Pinpoint the cell where the given text exists, returning its [X, Y] midpoint coordinate. 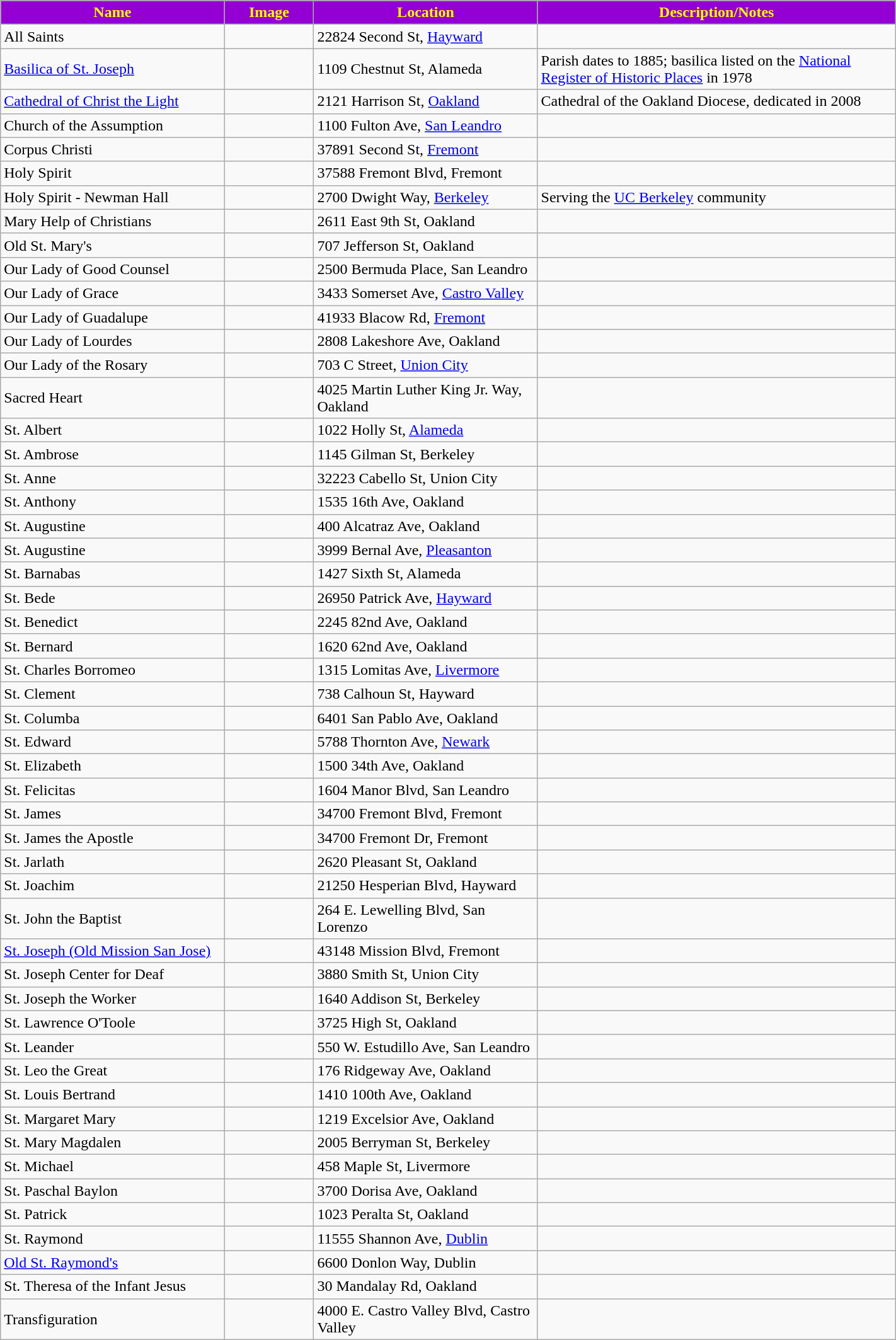
264 E. Lewelling Blvd, San Lorenzo [426, 919]
43148 Mission Blvd, Fremont [426, 951]
1022 Holly St, Alameda [426, 430]
26950 Patrick Ave, Hayward [426, 598]
1500 34th Ave, Oakland [426, 766]
1100 Fulton Ave, San Leandro [426, 125]
550 W. Estudillo Ave, San Leandro [426, 1046]
St. Joseph (Old Mission San Jose) [112, 951]
4025 Martin Luther King Jr. Way, Oakland [426, 398]
Description/Notes [716, 13]
Cathedral of the Oakland Diocese, dedicated in 2008 [716, 101]
1410 100th Ave, Oakland [426, 1094]
6401 San Pablo Ave, Oakland [426, 718]
St. Columba [112, 718]
2808 Lakeshore Ave, Oakland [426, 341]
4000 E. Castro Valley Blvd, Castro Valley [426, 1319]
Transfiguration [112, 1319]
34700 Fremont Dr, Fremont [426, 838]
1219 Excelsior Ave, Oakland [426, 1118]
St. James the Apostle [112, 838]
3999 Bernal Ave, Pleasanton [426, 550]
703 C Street, Union City [426, 365]
707 Jefferson St, Oakland [426, 245]
St. Leander [112, 1046]
St. Paschal Baylon [112, 1191]
Our Lady of Guadalupe [112, 317]
All Saints [112, 37]
3880 Smith St, Union City [426, 975]
37588 Fremont Blvd, Fremont [426, 173]
Serving the UC Berkeley community [716, 197]
Holy Spirit - Newman Hall [112, 197]
Church of the Assumption [112, 125]
41933 Blacow Rd, Fremont [426, 317]
2121 Harrison St, Oakland [426, 101]
St. Albert [112, 430]
Mary Help of Christians [112, 221]
Cathedral of Christ the Light [112, 101]
34700 Fremont Blvd, Fremont [426, 814]
St. Anne [112, 478]
1315 Lomitas Ave, Livermore [426, 670]
St. Joseph the Worker [112, 999]
St. John the Baptist [112, 919]
Location [426, 13]
St. Bede [112, 598]
5788 Thornton Ave, Newark [426, 742]
21250 Hesperian Blvd, Hayward [426, 886]
St. Joachim [112, 886]
2245 82nd Ave, Oakland [426, 622]
1427 Sixth St, Alameda [426, 574]
St. James [112, 814]
Our Lady of Grace [112, 293]
St. Ambrose [112, 454]
176 Ridgeway Ave, Oakland [426, 1070]
St. Joseph Center for Deaf [112, 975]
Image [269, 13]
1604 Manor Blvd, San Leandro [426, 790]
St. Mary Magdalen [112, 1143]
400 Alcatraz Ave, Oakland [426, 526]
St. Clement [112, 694]
3433 Somerset Ave, Castro Valley [426, 293]
2620 Pleasant St, Oakland [426, 862]
St. Edward [112, 742]
Parish dates to 1885; basilica listed on the National Register of Historic Places in 1978 [716, 69]
30 Mandalay Rd, Oakland [426, 1286]
St. Raymond [112, 1239]
St. Michael [112, 1167]
St. Bernard [112, 646]
St. Margaret Mary [112, 1118]
Our Lady of the Rosary [112, 365]
Sacred Heart [112, 398]
1023 Peralta St, Oakland [426, 1215]
Basilica of St. Joseph [112, 69]
2005 Berryman St, Berkeley [426, 1143]
1640 Addison St, Berkeley [426, 999]
St. Lawrence O'Toole [112, 1022]
Name [112, 13]
St. Benedict [112, 622]
2500 Bermuda Place, San Leandro [426, 269]
St. Leo the Great [112, 1070]
1535 16th Ave, Oakland [426, 502]
458 Maple St, Livermore [426, 1167]
6600 Donlon Way, Dublin [426, 1263]
St. Louis Bertrand [112, 1094]
St. Elizabeth [112, 766]
32223 Cabello St, Union City [426, 478]
22824 Second St, Hayward [426, 37]
Our Lady of Lourdes [112, 341]
738 Calhoun St, Hayward [426, 694]
1109 Chestnut St, Alameda [426, 69]
Holy Spirit [112, 173]
Old St. Raymond's [112, 1263]
St. Barnabas [112, 574]
St. Charles Borromeo [112, 670]
37891 Second St, Fremont [426, 149]
2611 East 9th St, Oakland [426, 221]
Old St. Mary's [112, 245]
Our Lady of Good Counsel [112, 269]
3725 High St, Oakland [426, 1022]
Corpus Christi [112, 149]
St. Theresa of the Infant Jesus [112, 1286]
St. Felicitas [112, 790]
1145 Gilman St, Berkeley [426, 454]
11555 Shannon Ave, Dublin [426, 1239]
St. Patrick [112, 1215]
St. Jarlath [112, 862]
St. Anthony [112, 502]
2700 Dwight Way, Berkeley [426, 197]
1620 62nd Ave, Oakland [426, 646]
3700 Dorisa Ave, Oakland [426, 1191]
